Return the [x, y] coordinate for the center point of the cell that contains the specified text.  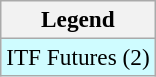
Legend [78, 19]
ITF Futures (2) [78, 57]
